Provide the (X, Y) coordinate of the cell's center where the given text is located.  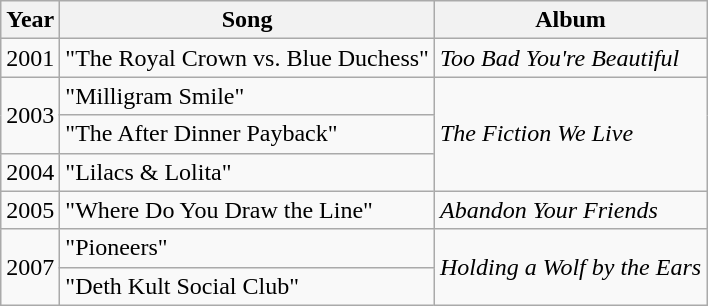
The Fiction We Live (570, 134)
Song (248, 20)
Album (570, 20)
"Deth Kult Social Club" (248, 286)
"The Royal Crown vs. Blue Duchess" (248, 58)
"Pioneers" (248, 248)
Too Bad You're Beautiful (570, 58)
2007 (30, 267)
2004 (30, 172)
"Milligram Smile" (248, 96)
Year (30, 20)
2005 (30, 210)
2003 (30, 115)
"Where Do You Draw the Line" (248, 210)
"The After Dinner Payback" (248, 134)
"Lilacs & Lolita" (248, 172)
Holding a Wolf by the Ears (570, 267)
Abandon Your Friends (570, 210)
2001 (30, 58)
